Extract the (X, Y) coordinate from the center of the cell holding the provided text.  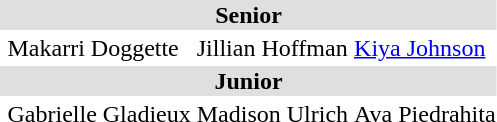
Jillian Hoffman (272, 48)
Senior (248, 15)
Makarri Doggette (99, 48)
Junior (248, 81)
